From the cell containing the given text, extract its center point as [X, Y] coordinate. 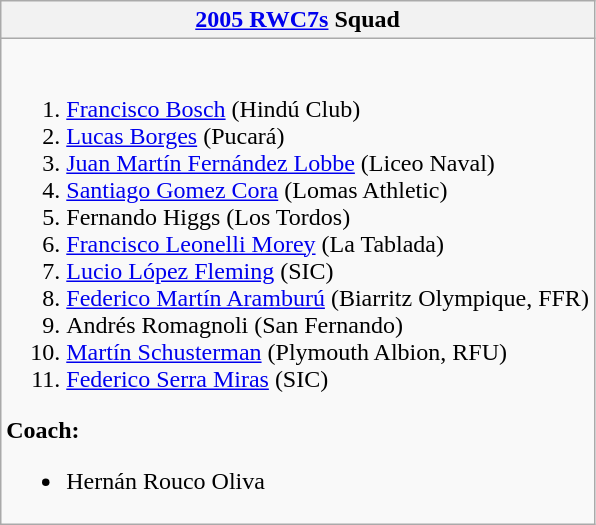
2005 RWC7s Squad [298, 20]
